Detect which cell encompasses the target text, then output its [x, y] center coordinate. 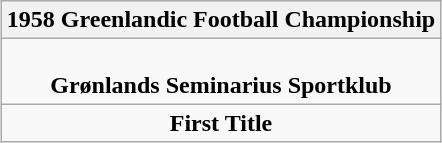
1958 Greenlandic Football Championship [220, 20]
First Title [220, 123]
Grønlands Seminarius Sportklub [220, 72]
